Capture the cell that displays the provided text and extract its [X, Y] central coordinate. 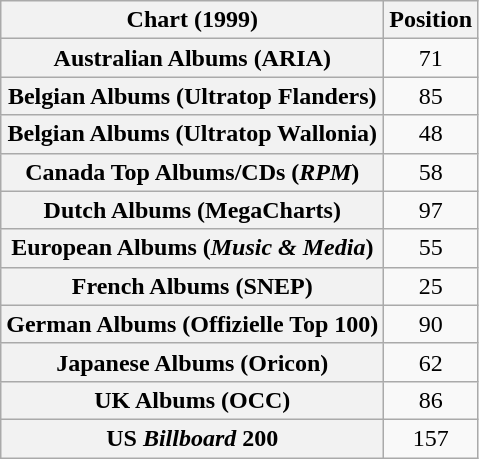
Belgian Albums (Ultratop Flanders) [192, 96]
62 [431, 362]
Chart (1999) [192, 20]
French Albums (SNEP) [192, 286]
US Billboard 200 [192, 438]
90 [431, 324]
71 [431, 58]
Japanese Albums (Oricon) [192, 362]
55 [431, 248]
UK Albums (OCC) [192, 400]
25 [431, 286]
86 [431, 400]
157 [431, 438]
Dutch Albums (MegaCharts) [192, 210]
48 [431, 134]
Belgian Albums (Ultratop Wallonia) [192, 134]
German Albums (Offizielle Top 100) [192, 324]
85 [431, 96]
97 [431, 210]
Australian Albums (ARIA) [192, 58]
Position [431, 20]
European Albums (Music & Media) [192, 248]
Canada Top Albums/CDs (RPM) [192, 172]
58 [431, 172]
